Scan for the cell matching the given text and deliver its [x, y] coordinate at center. 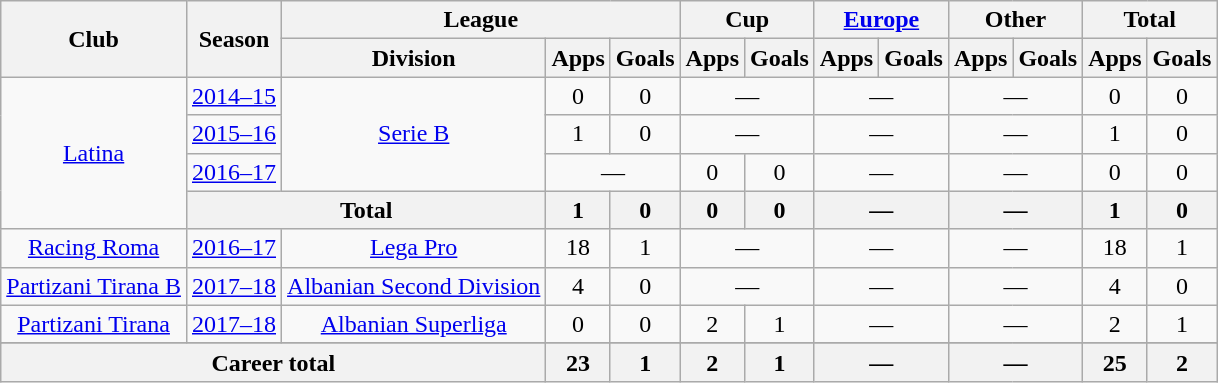
League [482, 20]
Serie B [414, 134]
Albanian Superliga [414, 324]
Other [1015, 20]
Partizani Tirana [94, 324]
Cup [747, 20]
25 [1115, 362]
Career total [274, 362]
Partizani Tirana B [94, 286]
Racing Roma [94, 248]
2015–16 [234, 134]
Lega Pro [414, 248]
Albanian Second Division [414, 286]
23 [578, 362]
Latina [94, 153]
2014–15 [234, 96]
Division [414, 58]
Season [234, 39]
Europe [881, 20]
Club [94, 39]
